Pinpoint the cell where the given text exists, returning its (X, Y) midpoint coordinate. 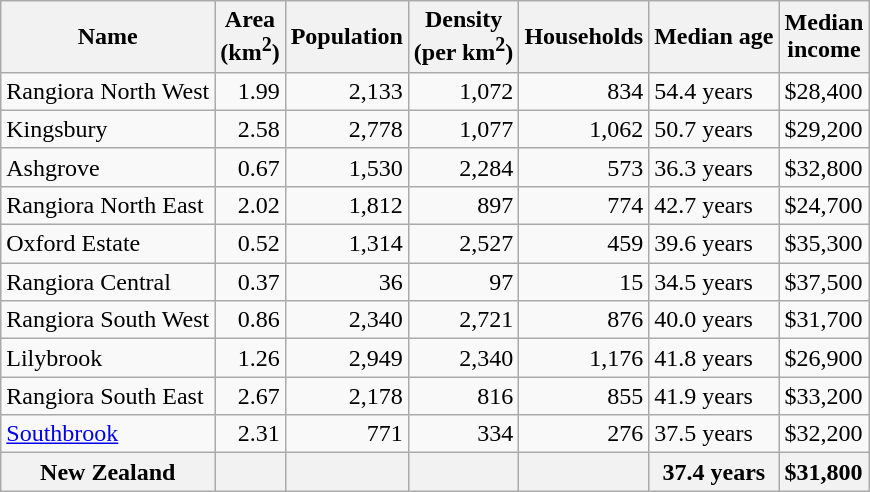
15 (584, 282)
771 (346, 434)
0.86 (250, 320)
2,721 (464, 320)
$32,200 (824, 434)
54.4 years (714, 91)
774 (584, 205)
1,077 (464, 129)
2,778 (346, 129)
34.5 years (714, 282)
459 (584, 244)
1.99 (250, 91)
1.26 (250, 358)
Households (584, 37)
Median age (714, 37)
1,072 (464, 91)
50.7 years (714, 129)
0.67 (250, 167)
$26,900 (824, 358)
$37,500 (824, 282)
$31,700 (824, 320)
1,062 (584, 129)
1,314 (346, 244)
276 (584, 434)
36 (346, 282)
41.8 years (714, 358)
1,176 (584, 358)
573 (584, 167)
834 (584, 91)
Southbrook (108, 434)
Lilybrook (108, 358)
42.7 years (714, 205)
Rangiora South East (108, 396)
Area(km2) (250, 37)
2.67 (250, 396)
2.02 (250, 205)
Rangiora North East (108, 205)
Rangiora South West (108, 320)
897 (464, 205)
2,527 (464, 244)
37.5 years (714, 434)
$33,200 (824, 396)
37.4 years (714, 472)
2,949 (346, 358)
36.3 years (714, 167)
Medianincome (824, 37)
$28,400 (824, 91)
41.9 years (714, 396)
$24,700 (824, 205)
New Zealand (108, 472)
Rangiora Central (108, 282)
2,133 (346, 91)
1,812 (346, 205)
Population (346, 37)
334 (464, 434)
Ashgrove (108, 167)
Kingsbury (108, 129)
2,284 (464, 167)
855 (584, 396)
0.52 (250, 244)
$29,200 (824, 129)
876 (584, 320)
2.58 (250, 129)
1,530 (346, 167)
816 (464, 396)
$32,800 (824, 167)
Name (108, 37)
Rangiora North West (108, 91)
0.37 (250, 282)
Density(per km2) (464, 37)
$35,300 (824, 244)
40.0 years (714, 320)
39.6 years (714, 244)
$31,800 (824, 472)
2.31 (250, 434)
Oxford Estate (108, 244)
97 (464, 282)
2,178 (346, 396)
